Extract the (X, Y) coordinate from the center of the cell holding the provided text.  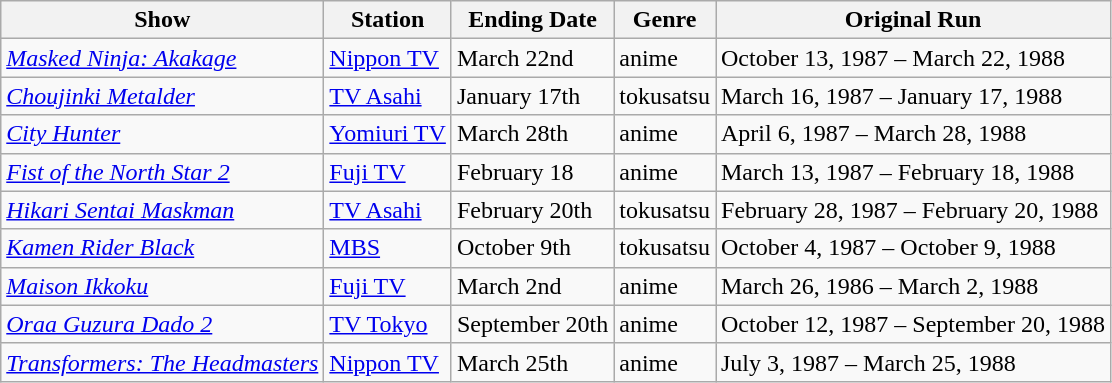
March 13, 1987 – February 18, 1988 (914, 172)
Fist of the North Star 2 (162, 172)
Masked Ninja: Akakage (162, 58)
March 2nd (532, 286)
September 20th (532, 324)
Oraa Guzura Dado 2 (162, 324)
Show (162, 20)
October 13, 1987 – March 22, 1988 (914, 58)
Ending Date (532, 20)
July 3, 1987 – March 25, 1988 (914, 362)
February 28, 1987 – February 20, 1988 (914, 210)
March 16, 1987 – January 17, 1988 (914, 96)
Transformers: The Headmasters (162, 362)
October 12, 1987 – September 20, 1988 (914, 324)
Choujinki Metalder (162, 96)
Yomiuri TV (388, 134)
Maison Ikkoku (162, 286)
March 22nd (532, 58)
February 18 (532, 172)
March 26, 1986 – March 2, 1988 (914, 286)
MBS (388, 248)
October 9th (532, 248)
Genre (665, 20)
Kamen Rider Black (162, 248)
Hikari Sentai Maskman (162, 210)
March 25th (532, 362)
City Hunter (162, 134)
April 6, 1987 – March 28, 1988 (914, 134)
Original Run (914, 20)
Station (388, 20)
January 17th (532, 96)
October 4, 1987 – October 9, 1988 (914, 248)
March 28th (532, 134)
TV Tokyo (388, 324)
February 20th (532, 210)
